Provide the [x, y] coordinate of the cell's center where the given text is located.  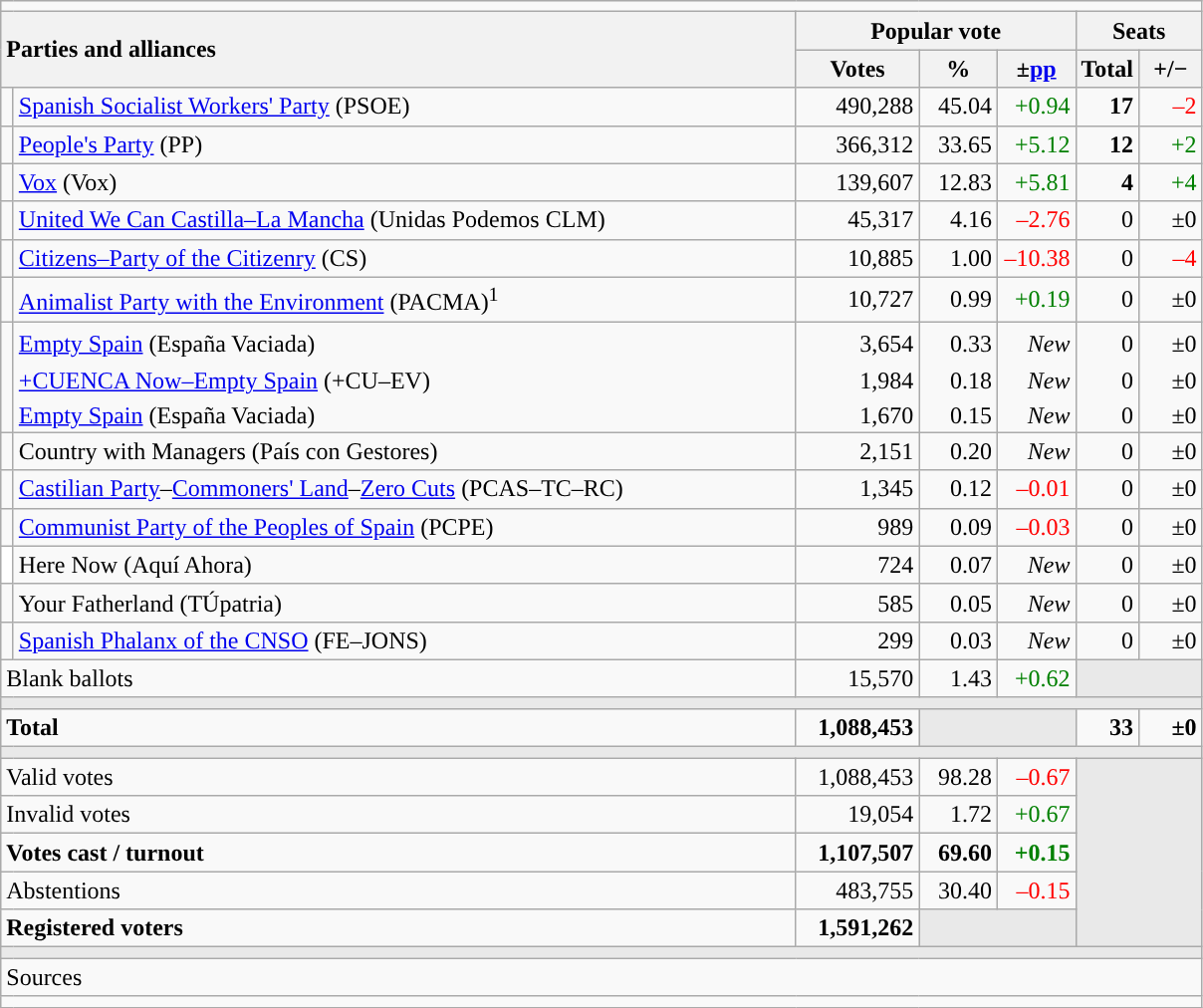
366,312 [857, 144]
–10.38 [1036, 258]
17 [1107, 107]
Votes cast / turnout [398, 853]
12.83 [958, 182]
2,151 [857, 451]
+CUENCA Now–Empty Spain (+CU–EV) [404, 381]
+2 [1171, 144]
0.20 [958, 451]
Country with Managers (País con Gestores) [404, 451]
Castilian Party–Commoners' Land–Zero Cuts (PCAS–TC–RC) [404, 489]
0.33 [958, 343]
+0.94 [1036, 107]
Popular vote [936, 31]
1.43 [958, 678]
Communist Party of the Peoples of Spain (PCPE) [404, 527]
United We Can Castilla–La Mancha (Unidas Podemos CLM) [404, 220]
0.05 [958, 603]
% [958, 69]
±pp [1036, 69]
+/− [1171, 69]
490,288 [857, 107]
Parties and alliances [398, 50]
Invalid votes [398, 815]
1,107,507 [857, 853]
15,570 [857, 678]
10,885 [857, 258]
+5.81 [1036, 182]
585 [857, 603]
People's Party (PP) [404, 144]
1,591,262 [857, 928]
19,054 [857, 815]
Valid votes [398, 777]
69.60 [958, 853]
–0.03 [1036, 527]
Citizens–Party of the Citizenry (CS) [404, 258]
989 [857, 527]
3,654 [857, 343]
Spanish Socialist Workers' Party (PSOE) [404, 107]
0.99 [958, 299]
0.18 [958, 381]
Abstentions [398, 890]
+0.19 [1036, 299]
12 [1107, 144]
139,607 [857, 182]
Your Fatherland (TÚpatria) [404, 603]
45.04 [958, 107]
–4 [1171, 258]
33.65 [958, 144]
0.09 [958, 527]
0.12 [958, 489]
1.72 [958, 815]
1.00 [958, 258]
30.40 [958, 890]
–0.01 [1036, 489]
Registered voters [398, 928]
Vox (Vox) [404, 182]
98.28 [958, 777]
+0.15 [1036, 853]
33 [1107, 727]
4 [1107, 182]
+0.67 [1036, 815]
+4 [1171, 182]
–0.15 [1036, 890]
Here Now (Aquí Ahora) [404, 565]
299 [857, 640]
1,670 [857, 415]
Animalist Party with the Environment (PACMA)1 [404, 299]
–2.76 [1036, 220]
483,755 [857, 890]
45,317 [857, 220]
724 [857, 565]
1,984 [857, 381]
1,345 [857, 489]
+0.62 [1036, 678]
Blank ballots [398, 678]
+5.12 [1036, 144]
Sources [601, 977]
Spanish Phalanx of the CNSO (FE–JONS) [404, 640]
–2 [1171, 107]
4.16 [958, 220]
Votes [857, 69]
0.15 [958, 415]
Seats [1139, 31]
–0.67 [1036, 777]
10,727 [857, 299]
0.03 [958, 640]
0.07 [958, 565]
